Pinpoint the cell where the given text exists, returning its (x, y) midpoint coordinate. 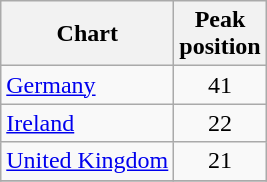
41 (220, 85)
Ireland (88, 123)
Chart (88, 34)
22 (220, 123)
21 (220, 161)
United Kingdom (88, 161)
Peakposition (220, 34)
Germany (88, 85)
